Find where the given text appears and provide that cell's center as [x, y] coordinate. 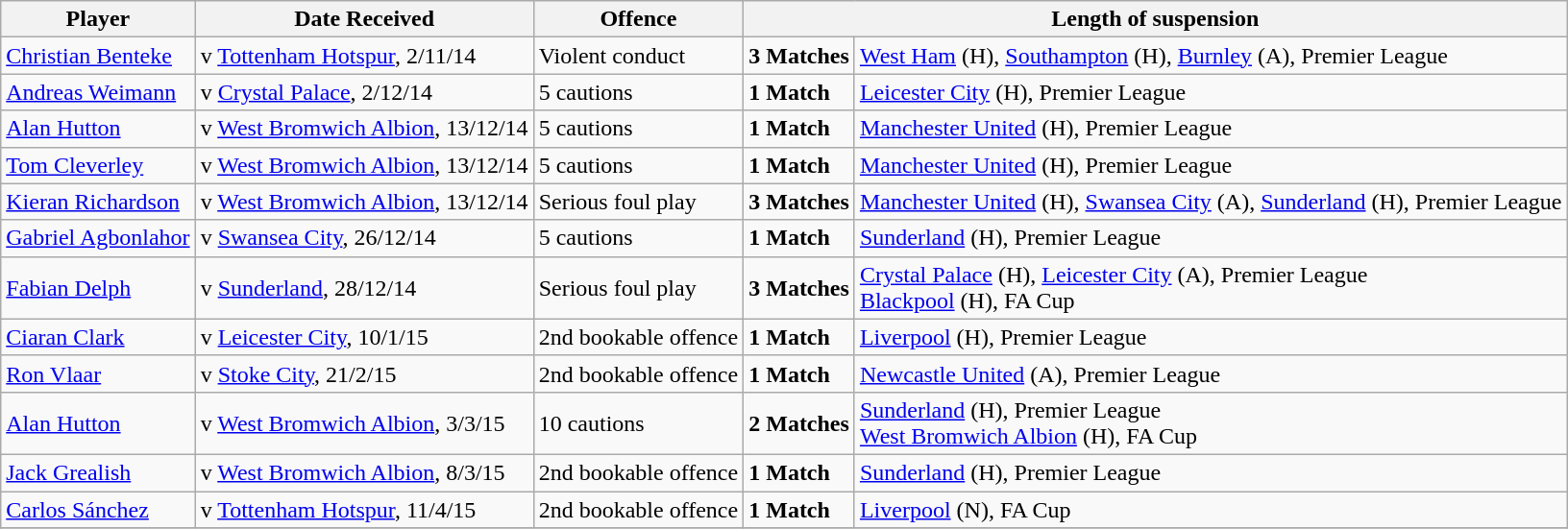
v Stoke City, 21/2/15 [364, 373]
Liverpool (H), Premier League [1211, 337]
Offence [638, 19]
v West Bromwich Albion, 8/3/15 [364, 472]
Fabian Delph [98, 288]
Jack Grealish [98, 472]
Manchester United (H), Swansea City (A), Sunderland (H), Premier League [1211, 202]
10 cautions [638, 422]
v Leicester City, 10/1/15 [364, 337]
Kieran Richardson [98, 202]
Violent conduct [638, 56]
Ciaran Clark [98, 337]
Date Received [364, 19]
Length of suspension [1155, 19]
Andreas Weimann [98, 92]
Christian Benteke [98, 56]
Carlos Sánchez [98, 510]
Ron Vlaar [98, 373]
Tom Cleverley [98, 165]
v Crystal Palace, 2/12/14 [364, 92]
v Tottenham Hotspur, 11/4/15 [364, 510]
Liverpool (N), FA Cup [1211, 510]
Crystal Palace (H), Leicester City (A), Premier LeagueBlackpool (H), FA Cup [1211, 288]
Newcastle United (A), Premier League [1211, 373]
Player [98, 19]
v West Bromwich Albion, 3/3/15 [364, 422]
West Ham (H), Southampton (H), Burnley (A), Premier League [1211, 56]
v Swansea City, 26/12/14 [364, 238]
Leicester City (H), Premier League [1211, 92]
v Sunderland, 28/12/14 [364, 288]
v Tottenham Hotspur, 2/11/14 [364, 56]
2 Matches [799, 422]
Sunderland (H), Premier LeagueWest Bromwich Albion (H), FA Cup [1211, 422]
Gabriel Agbonlahor [98, 238]
